Pinpoint the cell where the given text exists, returning its (x, y) midpoint coordinate. 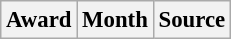
Month (115, 20)
Source (192, 20)
Award (39, 20)
